Return [X, Y] of the center of cell containing provided text 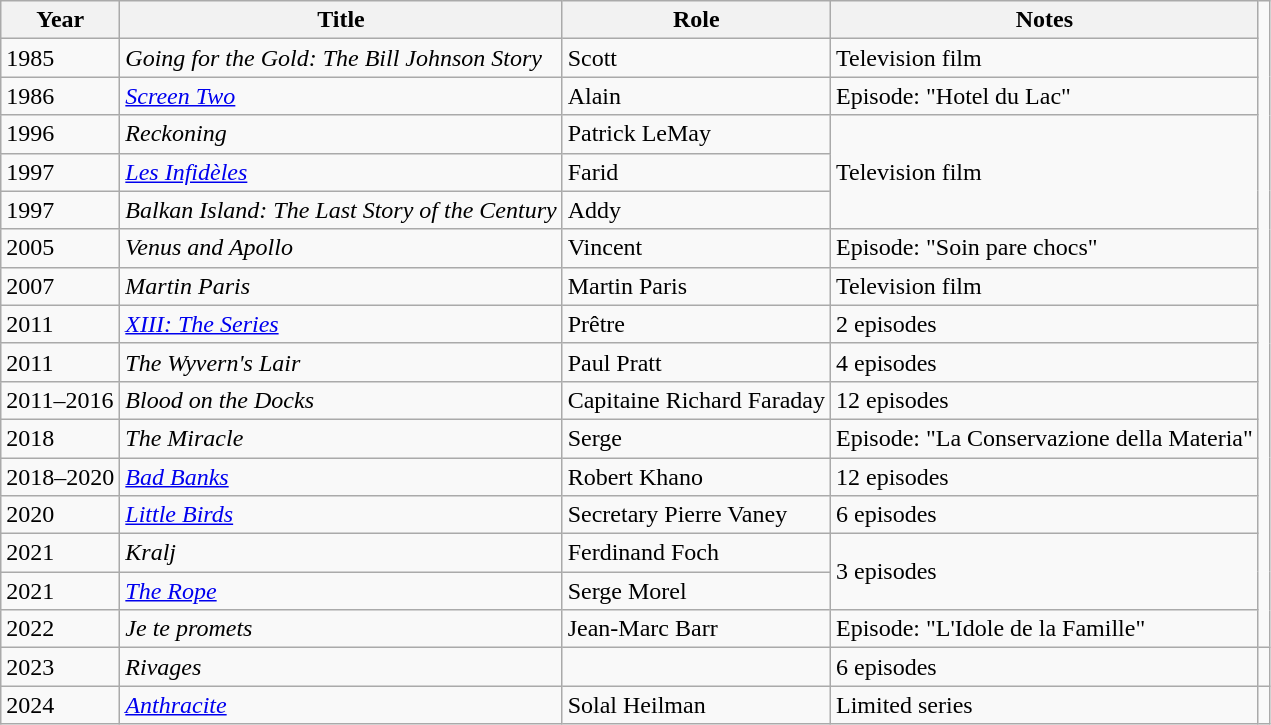
Les Infidèles [341, 172]
Vincent [696, 248]
Episode: "L'Idole de la Famille" [1044, 629]
Reckoning [341, 134]
Jean-Marc Barr [696, 629]
2024 [60, 705]
Balkan Island: The Last Story of the Century [341, 210]
Farid [696, 172]
Year [60, 20]
Ferdinand Foch [696, 553]
Bad Banks [341, 477]
Paul Pratt [696, 362]
3 episodes [1044, 572]
Serge Morel [696, 591]
XIII: The Series [341, 324]
Limited series [1044, 705]
2022 [60, 629]
2020 [60, 515]
2018 [60, 438]
2011–2016 [60, 400]
Capitaine Richard Faraday [696, 400]
Episode: "Soin pare chocs" [1044, 248]
Addy [696, 210]
Je te promets [341, 629]
2007 [60, 286]
Role [696, 20]
Venus and Apollo [341, 248]
2005 [60, 248]
2023 [60, 667]
Episode: "Hotel du Lac" [1044, 96]
Secretary Pierre Vaney [696, 515]
The Rope [341, 591]
Little Birds [341, 515]
Robert Khano [696, 477]
1996 [60, 134]
Episode: "La Conservazione della Materia" [1044, 438]
The Miracle [341, 438]
2018–2020 [60, 477]
2 episodes [1044, 324]
Scott [696, 58]
Rivages [341, 667]
Going for the Gold: The Bill Johnson Story [341, 58]
Notes [1044, 20]
1986 [60, 96]
Alain [696, 96]
Title [341, 20]
1985 [60, 58]
Blood on the Docks [341, 400]
4 episodes [1044, 362]
The Wyvern's Lair [341, 362]
Screen Two [341, 96]
Solal Heilman [696, 705]
Prêtre [696, 324]
Patrick LeMay [696, 134]
Kralj [341, 553]
Anthracite [341, 705]
Serge [696, 438]
